Detect which cell encompasses the target text, then output its (X, Y) center coordinate. 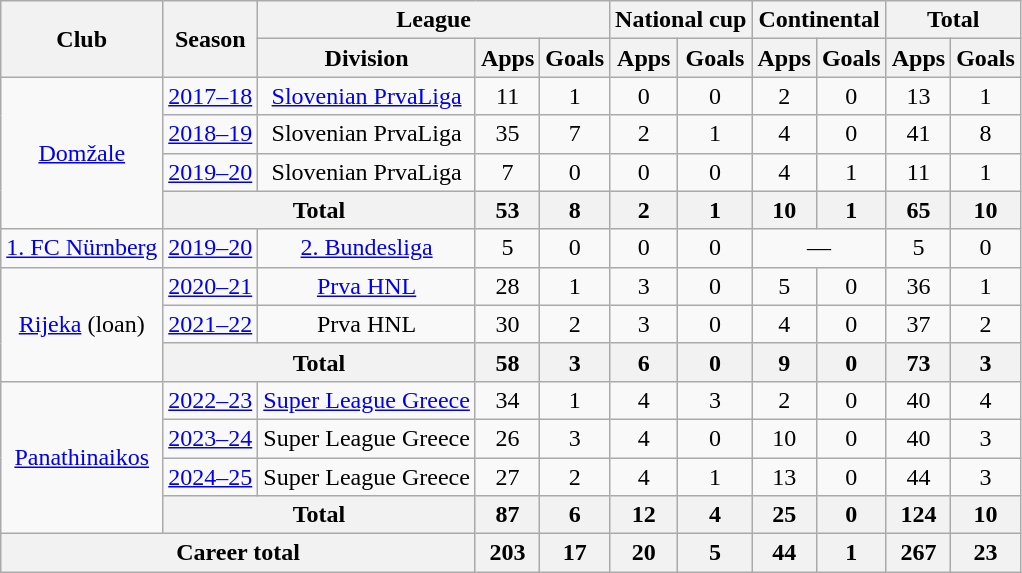
2018–19 (210, 134)
58 (507, 362)
65 (918, 210)
Domžale (82, 153)
2022–23 (210, 400)
9 (784, 362)
12 (644, 515)
Rijeka (loan) (82, 324)
35 (507, 134)
2021–22 (210, 324)
17 (575, 553)
Continental (819, 20)
203 (507, 553)
— (819, 248)
2024–25 (210, 477)
Division (367, 58)
Season (210, 39)
25 (784, 515)
124 (918, 515)
Career total (238, 553)
87 (507, 515)
36 (918, 286)
2017–18 (210, 96)
26 (507, 438)
Club (82, 39)
2020–21 (210, 286)
37 (918, 324)
28 (507, 286)
League (434, 20)
27 (507, 477)
34 (507, 400)
20 (644, 553)
30 (507, 324)
2023–24 (210, 438)
267 (918, 553)
Panathinaikos (82, 457)
1. FC Nürnberg (82, 248)
53 (507, 210)
73 (918, 362)
23 (986, 553)
National cup (681, 20)
41 (918, 134)
2. Bundesliga (367, 248)
